Detect which cell encompasses the target text, then output its [X, Y] center coordinate. 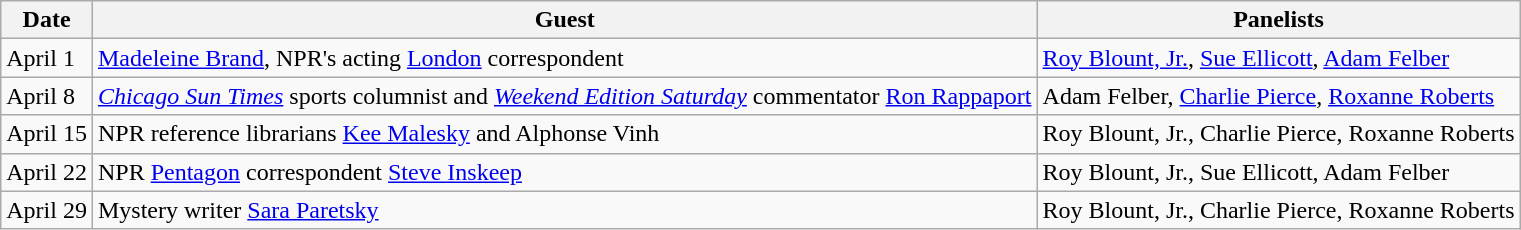
NPR Pentagon correspondent Steve Inskeep [564, 172]
April 22 [47, 172]
April 29 [47, 210]
Guest [564, 20]
NPR reference librarians Kee Malesky and Alphonse Vinh [564, 134]
April 1 [47, 58]
Chicago Sun Times sports columnist and Weekend Edition Saturday commentator Ron Rappaport [564, 96]
Date [47, 20]
Adam Felber, Charlie Pierce, Roxanne Roberts [1278, 96]
Panelists [1278, 20]
April 8 [47, 96]
Mystery writer Sara Paretsky [564, 210]
Madeleine Brand, NPR's acting London correspondent [564, 58]
April 15 [47, 134]
